From the cell containing the given text, extract its center point as [X, Y] coordinate. 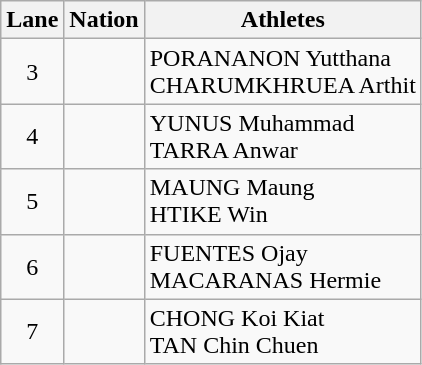
Nation [104, 20]
7 [32, 332]
PORANANON Yutthana CHARUMKHRUEA Arthit [282, 72]
5 [32, 202]
YUNUS Muhammad TARRA Anwar [282, 136]
3 [32, 72]
6 [32, 266]
Lane [32, 20]
Athletes [282, 20]
4 [32, 136]
FUENTES Ojay MACARANAS Hermie [282, 266]
MAUNG Maung HTIKE Win [282, 202]
CHONG Koi Kiat TAN Chin Chuen [282, 332]
